Search for the cell housing the specified text and yield its (x, y) center coordinate. 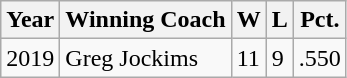
L (280, 20)
2019 (30, 58)
Year (30, 20)
11 (248, 58)
Pct. (320, 20)
9 (280, 58)
Greg Jockims (146, 58)
.550 (320, 58)
W (248, 20)
Winning Coach (146, 20)
